For the text-containing cell, return its midpoint in [X, Y] coordinate format. 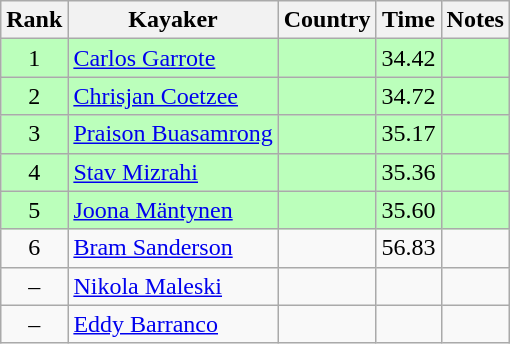
Notes [475, 20]
4 [34, 172]
35.60 [408, 210]
Carlos Garrote [173, 58]
35.36 [408, 172]
Stav Mizrahi [173, 172]
2 [34, 96]
Joona Mäntynen [173, 210]
Rank [34, 20]
Time [408, 20]
Bram Sanderson [173, 248]
3 [34, 134]
Kayaker [173, 20]
6 [34, 248]
Praison Buasamrong [173, 134]
35.17 [408, 134]
1 [34, 58]
34.42 [408, 58]
56.83 [408, 248]
Chrisjan Coetzee [173, 96]
Country [327, 20]
Eddy Barranco [173, 324]
Nikola Maleski [173, 286]
34.72 [408, 96]
5 [34, 210]
